Find where the given text appears and provide that cell's center as (X, Y) coordinate. 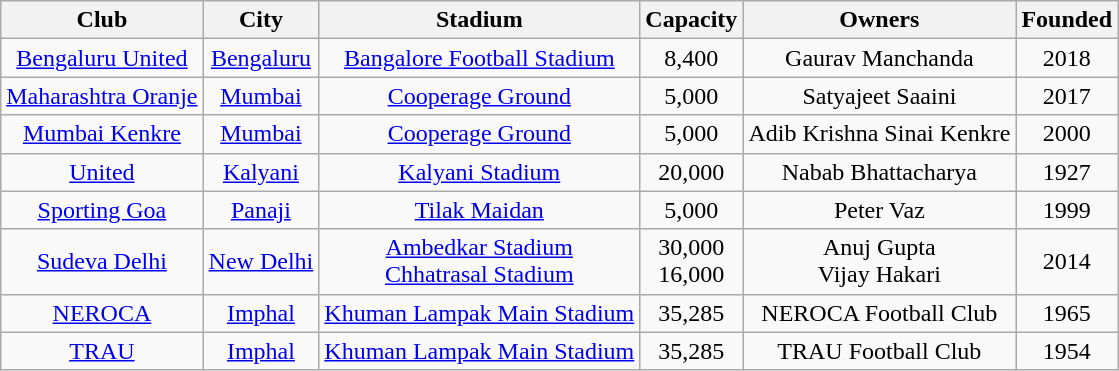
1965 (1067, 313)
Anuj GuptaVijay Hakari (880, 262)
30,00016,000 (692, 262)
8,400 (692, 58)
TRAU (102, 351)
2000 (1067, 134)
Bengaluru United (102, 58)
1954 (1067, 351)
20,000 (692, 172)
Sporting Goa (102, 210)
2017 (1067, 96)
Mumbai Kenkre (102, 134)
Founded (1067, 20)
NEROCA Football Club (880, 313)
Nabab Bhattacharya (880, 172)
New Delhi (261, 262)
TRAU Football Club (880, 351)
2018 (1067, 58)
Capacity (692, 20)
Gaurav Manchanda (880, 58)
Adib Krishna Sinai Kenkre (880, 134)
Ambedkar StadiumChhatrasal Stadium (480, 262)
Sudeva Delhi (102, 262)
Tilak Maidan (480, 210)
Stadium (480, 20)
Club (102, 20)
NEROCA (102, 313)
United (102, 172)
2014 (1067, 262)
Owners (880, 20)
Peter Vaz (880, 210)
City (261, 20)
Bengaluru (261, 58)
1927 (1067, 172)
Kalyani (261, 172)
Maharashtra Oranje (102, 96)
Satyajeet Saaini (880, 96)
Kalyani Stadium (480, 172)
Panaji (261, 210)
1999 (1067, 210)
Bangalore Football Stadium (480, 58)
